Search for the cell housing the specified text and yield its (x, y) center coordinate. 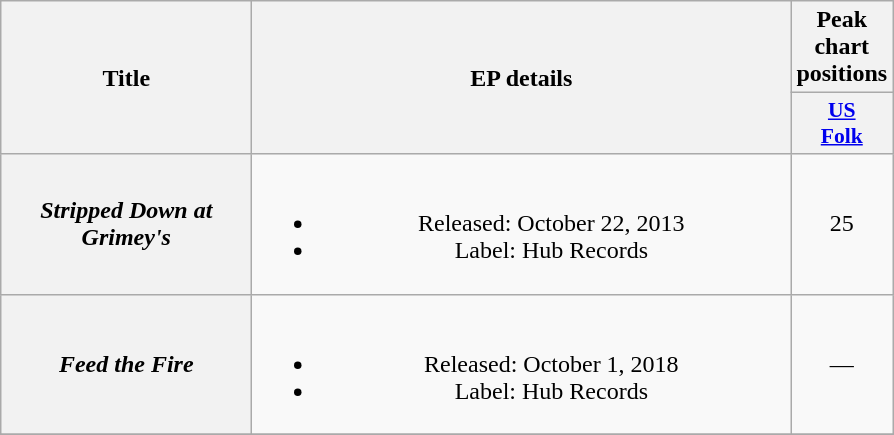
25 (842, 224)
EP details (522, 78)
Stripped Down at Grimey's (126, 224)
Released: October 1, 2018Label: Hub Records (522, 364)
Title (126, 78)
— (842, 364)
Released: October 22, 2013Label: Hub Records (522, 224)
USFolk (842, 124)
Peak chart positions (842, 47)
Feed the Fire (126, 364)
